Return [x, y] of the center of cell containing provided text 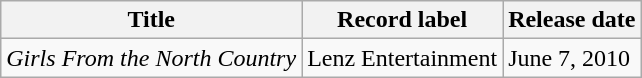
Girls From the North Country [152, 58]
Record label [402, 20]
Lenz Entertainment [402, 58]
Release date [572, 20]
June 7, 2010 [572, 58]
Title [152, 20]
